Return [X, Y] of the center of cell containing provided text 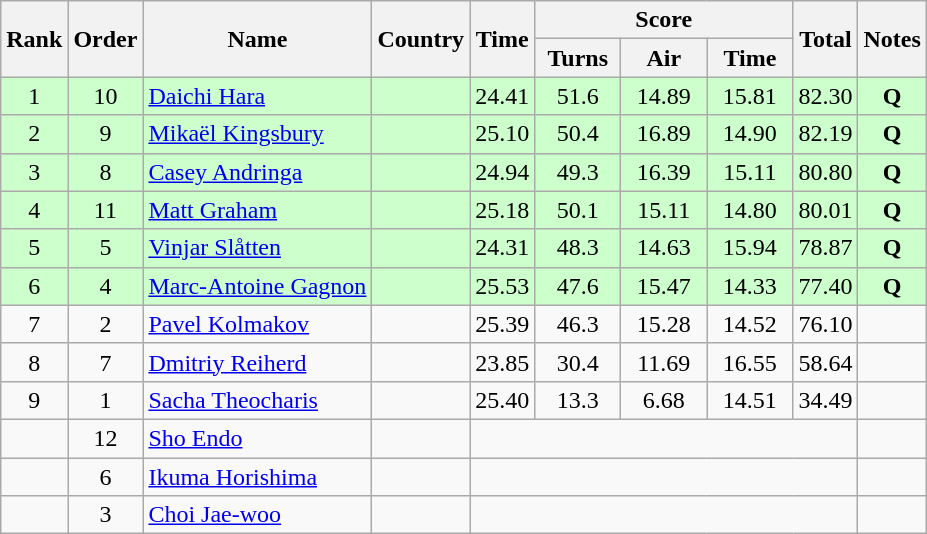
Ikuma Horishima [258, 477]
Dmitriy Reiherd [258, 362]
Air [664, 58]
15.47 [664, 286]
Marc-Antoine Gagnon [258, 286]
23.85 [502, 362]
12 [106, 438]
34.49 [826, 400]
14.90 [750, 134]
Turns [578, 58]
Order [106, 39]
Daichi Hara [258, 96]
Vinjar Slåtten [258, 248]
25.53 [502, 286]
24.94 [502, 172]
25.10 [502, 134]
25.40 [502, 400]
Country [421, 39]
82.30 [826, 96]
78.87 [826, 248]
58.64 [826, 362]
Name [258, 39]
Mikaël Kingsbury [258, 134]
6.68 [664, 400]
14.80 [750, 210]
82.19 [826, 134]
Total [826, 39]
11 [106, 210]
Casey Andringa [258, 172]
25.18 [502, 210]
16.89 [664, 134]
15.28 [664, 324]
14.33 [750, 286]
14.89 [664, 96]
49.3 [578, 172]
80.80 [826, 172]
Sho Endo [258, 438]
50.1 [578, 210]
16.39 [664, 172]
13.3 [578, 400]
Notes [892, 39]
76.10 [826, 324]
Score [664, 20]
15.81 [750, 96]
Rank [34, 39]
14.51 [750, 400]
24.41 [502, 96]
25.39 [502, 324]
Pavel Kolmakov [258, 324]
10 [106, 96]
47.6 [578, 286]
50.4 [578, 134]
Choi Jae-woo [258, 515]
80.01 [826, 210]
Sacha Theocharis [258, 400]
46.3 [578, 324]
30.4 [578, 362]
11.69 [664, 362]
14.52 [750, 324]
77.40 [826, 286]
16.55 [750, 362]
51.6 [578, 96]
24.31 [502, 248]
48.3 [578, 248]
14.63 [664, 248]
Matt Graham [258, 210]
15.94 [750, 248]
